Output the [X, Y] coordinate of the center of the cell containing the given text.  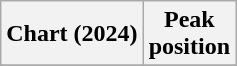
Peakposition [189, 34]
Chart (2024) [72, 34]
